Search for the cell housing the specified text and yield its [x, y] center coordinate. 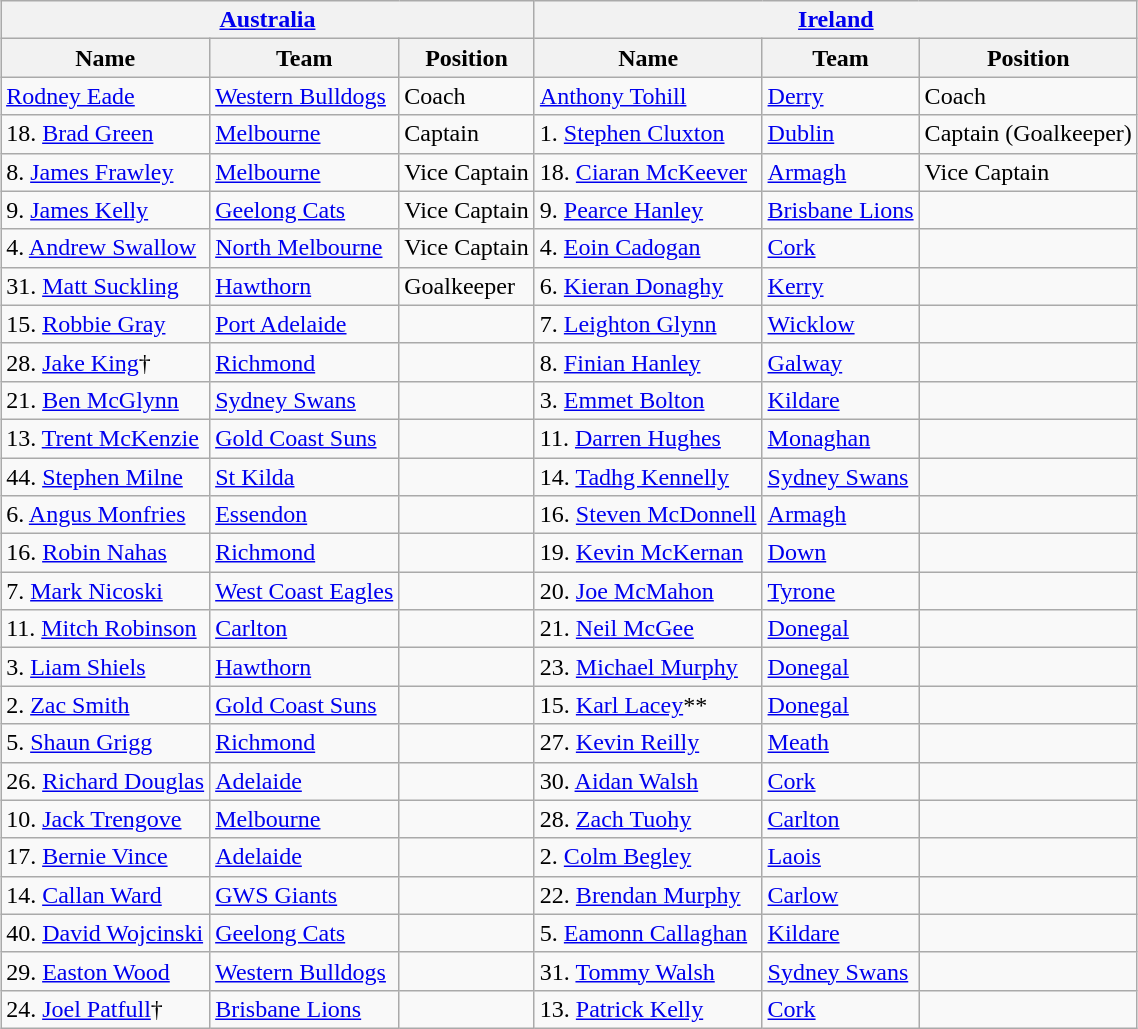
Rodney Eade [106, 96]
Ireland [836, 20]
15. Robbie Gray [106, 324]
Down [840, 553]
31. Matt Suckling [106, 286]
28. Jake King† [106, 362]
19. Kevin McKernan [648, 553]
28. Zach Tuohy [648, 819]
16. Steven McDonnell [648, 515]
17. Bernie Vince [106, 857]
10. Jack Trengove [106, 819]
18. Brad Green [106, 134]
30. Aidan Walsh [648, 781]
29. Easton Wood [106, 971]
1. Stephen Cluxton [648, 134]
GWS Giants [304, 895]
22. Brendan Murphy [648, 895]
Tyrone [840, 591]
13. Patrick Kelly [648, 1009]
40. David Wojcinski [106, 933]
Dublin [840, 134]
23. Michael Murphy [648, 667]
3. Emmet Bolton [648, 400]
Wicklow [840, 324]
Meath [840, 743]
13. Trent McKenzie [106, 438]
26. Richard Douglas [106, 781]
Captain (Goalkeeper) [1028, 134]
8. James Frawley [106, 172]
5. Shaun Grigg [106, 743]
Anthony Tohill [648, 96]
16. Robin Nahas [106, 553]
18. Ciaran McKeever [648, 172]
Laois [840, 857]
20. Joe McMahon [648, 591]
15. Karl Lacey** [648, 705]
5. Eamonn Callaghan [648, 933]
7. Mark Nicoski [106, 591]
4. Andrew Swallow [106, 248]
6. Angus Monfries [106, 515]
21. Ben McGlynn [106, 400]
14. Callan Ward [106, 895]
6. Kieran Donaghy [648, 286]
Goalkeeper [467, 286]
West Coast Eagles [304, 591]
44. Stephen Milne [106, 477]
7. Leighton Glynn [648, 324]
31. Tommy Walsh [648, 971]
27. Kevin Reilly [648, 743]
2. Zac Smith [106, 705]
Monaghan [840, 438]
9. Pearce Hanley [648, 210]
Essendon [304, 515]
Port Adelaide [304, 324]
3. Liam Shiels [106, 667]
St Kilda [304, 477]
2. Colm Begley [648, 857]
4. Eoin Cadogan [648, 248]
Carlow [840, 895]
21. Neil McGee [648, 629]
Derry [840, 96]
11. Darren Hughes [648, 438]
8. Finian Hanley [648, 362]
Australia [268, 20]
Kerry [840, 286]
North Melbourne [304, 248]
9. James Kelly [106, 210]
Captain [467, 134]
14. Tadhg Kennelly [648, 477]
24. Joel Patfull† [106, 1009]
Galway [840, 362]
11. Mitch Robinson [106, 629]
